Return (X, Y) of the center of cell containing provided text 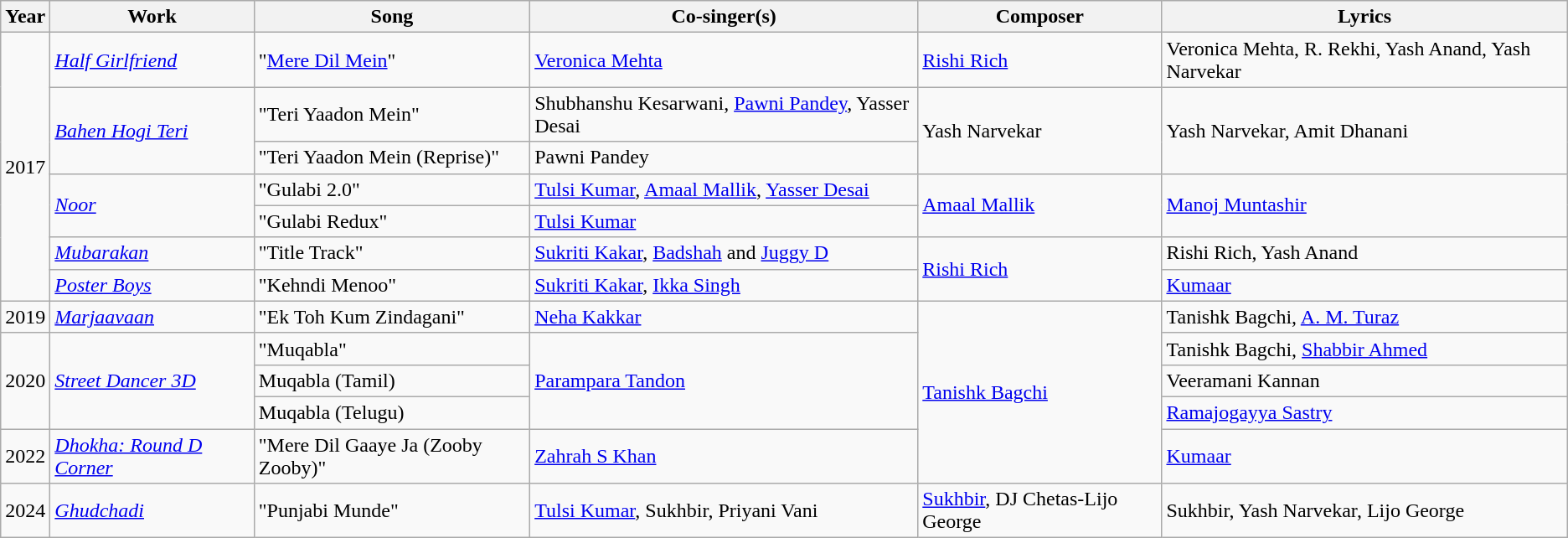
Sukhbir, Yash Narvekar, Lijo George (1364, 511)
Work (152, 17)
Dhokha: Round D Corner (152, 456)
2024 (25, 511)
Sukhbir, DJ Chetas-Lijo George (1040, 511)
"Mere Dil Mein" (392, 60)
Lyrics (1364, 17)
"Title Track" (392, 253)
Neha Kakkar (724, 317)
Noor (152, 205)
Tanishk Bagchi (1040, 392)
"Gulabi Redux" (392, 221)
Poster Boys (152, 285)
Veronica Mehta (724, 60)
Parampara Tandon (724, 380)
Veeramani Kannan (1364, 380)
Half Girlfriend (152, 60)
Tulsi Kumar (724, 221)
"Gulabi 2.0" (392, 189)
Pawni Pandey (724, 158)
Sukriti Kakar, Badshah and Juggy D (724, 253)
Yash Narvekar (1040, 131)
Tanishk Bagchi, Shabbir Ahmed (1364, 349)
Mubarakan (152, 253)
2020 (25, 380)
Amaal Mallik (1040, 205)
Rishi Rich, Yash Anand (1364, 253)
Muqabla (Tamil) (392, 380)
2019 (25, 317)
"Kehndi Menoo" (392, 285)
Tanishk Bagchi, A. M. Turaz (1364, 317)
Street Dancer 3D (152, 380)
Marjaavaan (152, 317)
Sukriti Kakar, Ikka Singh (724, 285)
Tulsi Kumar, Amaal Mallik, Yasser Desai (724, 189)
"Teri Yaadon Mein (Reprise)" (392, 158)
"Ek Toh Kum Zindagani" (392, 317)
"Teri Yaadon Mein" (392, 114)
Yash Narvekar, Amit Dhanani (1364, 131)
Song (392, 17)
Ramajogayya Sastry (1364, 412)
"Muqabla" (392, 349)
Zahrah S Khan (724, 456)
Year (25, 17)
2022 (25, 456)
Ghudchadi (152, 511)
Veronica Mehta, R. Rekhi, Yash Anand, Yash Narvekar (1364, 60)
Co-singer(s) (724, 17)
Tulsi Kumar, Sukhbir, Priyani Vani (724, 511)
"Mere Dil Gaaye Ja (Zooby Zooby)" (392, 456)
"Punjabi Munde" (392, 511)
Shubhanshu Kesarwani, Pawni Pandey, Yasser Desai (724, 114)
Manoj Muntashir (1364, 205)
Muqabla (Telugu) (392, 412)
Composer (1040, 17)
Bahen Hogi Teri (152, 131)
2017 (25, 167)
